Return the [X, Y] coordinate for the center point of the cell that contains the specified text.  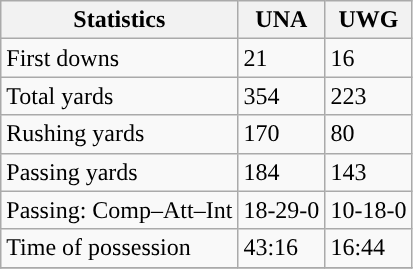
18-29-0 [282, 210]
Passing yards [120, 172]
354 [282, 96]
10-18-0 [368, 210]
UWG [368, 20]
43:16 [282, 248]
21 [282, 58]
223 [368, 96]
80 [368, 134]
Rushing yards [120, 134]
16:44 [368, 248]
Passing: Comp–Att–Int [120, 210]
170 [282, 134]
143 [368, 172]
First downs [120, 58]
UNA [282, 20]
184 [282, 172]
Total yards [120, 96]
Time of possession [120, 248]
16 [368, 58]
Statistics [120, 20]
